Return the [X, Y] coordinate for the center point of the cell that contains the specified text.  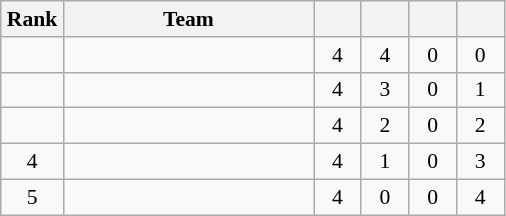
Team [188, 19]
5 [32, 197]
Rank [32, 19]
